Search for the cell housing the specified text and yield its (x, y) center coordinate. 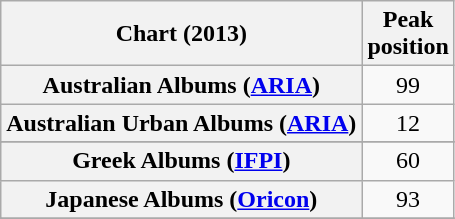
99 (408, 85)
Japanese Albums (Oricon) (182, 199)
93 (408, 199)
Australian Urban Albums (ARIA) (182, 123)
Greek Albums (IFPI) (182, 161)
Peakposition (408, 34)
Australian Albums (ARIA) (182, 85)
12 (408, 123)
Chart (2013) (182, 34)
60 (408, 161)
